For the text-containing cell, return its midpoint in [x, y] coordinate format. 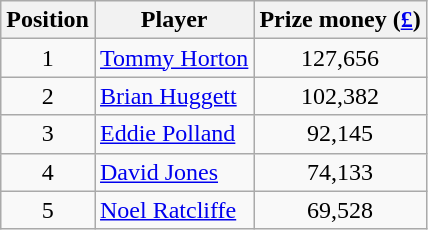
127,656 [340, 58]
David Jones [174, 172]
Position [48, 20]
4 [48, 172]
Player [174, 20]
Brian Huggett [174, 96]
69,528 [340, 210]
Tommy Horton [174, 58]
2 [48, 96]
3 [48, 134]
Noel Ratcliffe [174, 210]
Prize money (£) [340, 20]
Eddie Polland [174, 134]
102,382 [340, 96]
5 [48, 210]
1 [48, 58]
92,145 [340, 134]
74,133 [340, 172]
